Identify which cell holds the provided text, then report its [x, y] central coordinate. 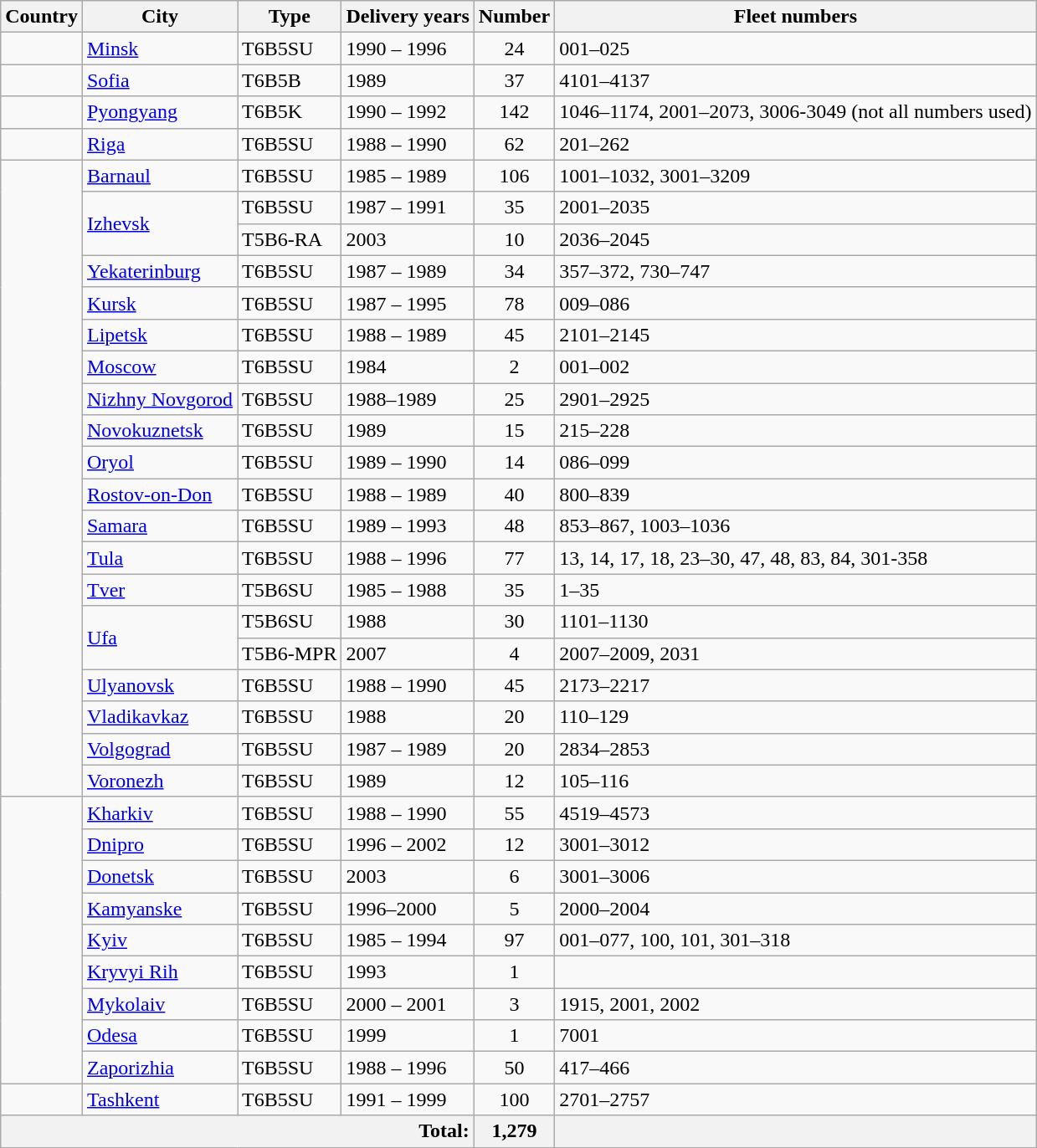
Volgograd [159, 749]
55 [514, 812]
Yekaterinburg [159, 271]
1999 [408, 1036]
Delivery years [408, 17]
Riga [159, 144]
13, 14, 17, 18, 23–30, 47, 48, 83, 84, 301-358 [795, 558]
3 [514, 1004]
2701–2757 [795, 1099]
2001–2035 [795, 208]
1101–1130 [795, 622]
48 [514, 526]
T6B5B [290, 80]
2834–2853 [795, 749]
Number [514, 17]
2000 – 2001 [408, 1004]
110–129 [795, 717]
Odesa [159, 1036]
15 [514, 431]
Total: [238, 1131]
1915, 2001, 2002 [795, 1004]
Tula [159, 558]
Sofia [159, 80]
7001 [795, 1036]
Minsk [159, 49]
142 [514, 112]
City [159, 17]
001–002 [795, 366]
Kharkiv [159, 812]
1990 – 1996 [408, 49]
009–086 [795, 303]
1–35 [795, 590]
106 [514, 176]
25 [514, 399]
62 [514, 144]
4519–4573 [795, 812]
1989 – 1990 [408, 463]
24 [514, 49]
001–025 [795, 49]
2101–2145 [795, 335]
1,279 [514, 1131]
2036–2045 [795, 239]
2173–2217 [795, 685]
Oryol [159, 463]
Izhevsk [159, 223]
Ufa [159, 638]
357–372, 730–747 [795, 271]
215–228 [795, 431]
Nizhny Novgorod [159, 399]
Dnipro [159, 844]
4 [514, 653]
1991 – 1999 [408, 1099]
Kryvyi Rih [159, 972]
2007 [408, 653]
Ulyanovsk [159, 685]
77 [514, 558]
T6B5K [290, 112]
800–839 [795, 495]
Kyiv [159, 940]
Novokuznetsk [159, 431]
100 [514, 1099]
853–867, 1003–1036 [795, 526]
1987 – 1991 [408, 208]
Type [290, 17]
Vladikavkaz [159, 717]
Voronezh [159, 781]
78 [514, 303]
1046–1174, 2001–2073, 3006-3049 (not all numbers used) [795, 112]
Zaporizhia [159, 1068]
3001–3012 [795, 844]
1988–1989 [408, 399]
2000–2004 [795, 908]
Fleet numbers [795, 17]
105–116 [795, 781]
30 [514, 622]
001–077, 100, 101, 301–318 [795, 940]
1996–2000 [408, 908]
T5B6-RA [290, 239]
1984 [408, 366]
14 [514, 463]
97 [514, 940]
417–466 [795, 1068]
5 [514, 908]
Kamyanske [159, 908]
086–099 [795, 463]
1001–1032, 3001–3209 [795, 176]
Donetsk [159, 876]
1987 – 1995 [408, 303]
Mykolaiv [159, 1004]
Lipetsk [159, 335]
Moscow [159, 366]
37 [514, 80]
34 [514, 271]
2 [514, 366]
Rostov-on-Don [159, 495]
2901–2925 [795, 399]
1989 – 1993 [408, 526]
2007–2009, 2031 [795, 653]
Samara [159, 526]
Kursk [159, 303]
3001–3006 [795, 876]
Barnaul [159, 176]
40 [514, 495]
T5B6-MPR [290, 653]
10 [514, 239]
4101–4137 [795, 80]
1993 [408, 972]
1985 – 1994 [408, 940]
201–262 [795, 144]
Pyongyang [159, 112]
Tashkent [159, 1099]
1996 – 2002 [408, 844]
1990 – 1992 [408, 112]
1985 – 1989 [408, 176]
50 [514, 1068]
1985 – 1988 [408, 590]
Tver [159, 590]
Country [42, 17]
6 [514, 876]
